Locate the cell with the specified text and output its [X, Y] center coordinate. 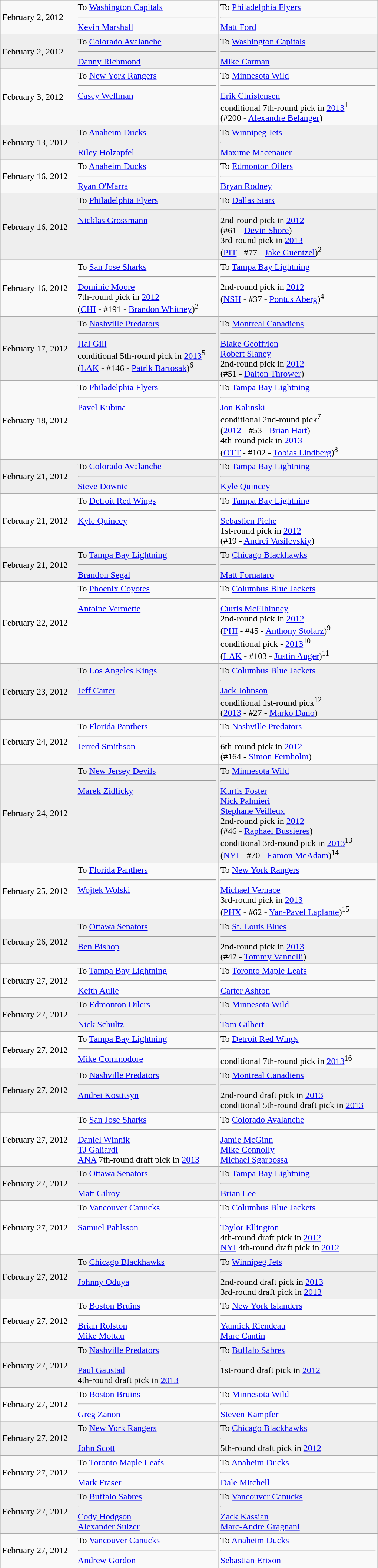
To New York IslandersYannick RiendeauMarc Cantin [298, 1321]
To Ottawa SenatorsBen Bishop [147, 941]
To Winnipeg Jets2nd-round draft pick in 20133rd-round draft pick in 2013 [298, 1277]
To Philadelphia FlyersPavel Kubina [147, 420]
To Tampa Bay LightningMike Commodore [147, 1050]
February 13, 2012 [38, 142]
To Anaheim DucksRyan O'Marra [147, 176]
To Montreal CanadiensBlake GeoffrionRobert Slaney2nd-round pick in 2012(#51 - Dalton Thrower) [298, 348]
To Vancouver CanucksZack KassianMarc-Andre Gragnani [298, 1511]
To Buffalo SabresCody HodgsonAlexander Sulzer [147, 1511]
February 23, 2012 [38, 692]
To Minnesota WildErik Christensenconditional 7th-round pick in 20131(#200 - Alexandre Belanger) [298, 97]
To Colorado AvalancheJamie McGinnMike ConnollyMichael Sgarbossa [298, 1140]
To Phoenix CoyotesAntoine Vermette [147, 623]
To Los Angeles KingsJeff Carter [147, 692]
February 25, 2012 [38, 891]
To Vancouver CanucksSamuel Pahlsson [147, 1228]
To Toronto Maple LeafsMark Fraser [147, 1472]
To San Jose SharksDominic Moore7th-round pick in 2012(CHI - #191 - Brandon Whitney)3 [147, 288]
To Columbus Blue JacketsCurtis McElhinney2nd-round pick in 2012(PHI - #45 - Anthony Stolarz)9conditional pick - 201310(LAK - #103 - Justin Auger)11 [298, 623]
To Chicago Blackhawks5th-round draft pick in 2012 [298, 1438]
To Minnesota WildTom Gilbert [298, 1015]
To Philadelphia FlyersMatt Ford [298, 17]
To Ottawa SenatorsMatt Gilroy [147, 1184]
To Chicago BlackhawksMatt Fornataro [298, 565]
To Anaheim DucksSebastian Erixon [298, 1551]
To Nashville Predators6th-round pick in 2012(#164 - Simon Fernholm) [298, 742]
To Anaheim DucksRiley Holzapfel [147, 142]
To San Jose SharksDaniel WinnikTJ GaliardiANA 7th-round draft pick in 2013 [147, 1140]
To Columbus Blue JacketsTaylor Ellington4th-round draft pick in 2012NYI 4th-round draft pick in 2012 [298, 1228]
To New York RangersCasey Wellman [147, 97]
To Tampa Bay Lightning2nd-round pick in 2012(NSH - #37 - Pontus Aberg)4 [298, 288]
February 18, 2012 [38, 420]
To Tampa Bay LightningBrian Lee [298, 1184]
To Washington CapitalsMike Carman [298, 52]
To Montreal Canadiens2nd-round draft pick in 2013conditional 5th-round draft pick in 2013 [298, 1090]
To Tampa Bay LightningKyle Quincey [298, 477]
To New Jersey DevilsMarek Zidlicky [147, 813]
To Detroit Red Wingsconditional 7th-round pick in 201316 [298, 1050]
To New York RangersJohn Scott [147, 1438]
February 26, 2012 [38, 941]
To Nashville PredatorsAndrei Kostitsyn [147, 1090]
To Philadelphia FlyersNicklas Grossmann [147, 227]
To Winnipeg JetsMaxime Macenauer [298, 142]
To Florida PanthersWojtek Wolski [147, 891]
To Boston BruinsGreg Zanon [147, 1404]
To Detroit Red WingsKyle Quincey [147, 521]
To Vancouver CanucksAndrew Gordon [147, 1551]
To Chicago BlackhawksJohnny Oduya [147, 1277]
To Colorado AvalancheDanny Richmond [147, 52]
To Columbus Blue JacketsJack Johnsonconditional 1st-round pick12(2013 - #27 - Marko Dano) [298, 692]
To Tampa Bay LightningBrandon Segal [147, 565]
To Anaheim DucksDale Mitchell [298, 1472]
February 3, 2012 [38, 97]
February 17, 2012 [38, 348]
To New York RangersMichael Vernace3rd-round pick in 2013(PHX - #62 - Yan-Pavel Laplante)15 [298, 891]
To Dallas Stars2nd-round pick in 2012(#61 - Devin Shore)3rd-round pick in 2013(PIT - #77 - Jake Guentzel)2 [298, 227]
To Toronto Maple LeafsCarter Ashton [298, 981]
To Nashville PredatorsPaul Gaustad4th-round draft pick in 2013 [147, 1365]
To Florida PanthersJerred Smithson [147, 742]
To Colorado AvalancheSteve Downie [147, 477]
February 22, 2012 [38, 623]
To Washington CapitalsKevin Marshall [147, 17]
To Tampa Bay LightningKeith Aulie [147, 981]
To Tampa Bay LightningSebastien Piche1st-round pick in 2012(#19 - Andrei Vasilevskiy) [298, 521]
To Buffalo Sabres1st-round draft pick in 2012 [298, 1365]
To Edmonton OilersNick Schultz [147, 1015]
To Nashville PredatorsHal Gillconditional 5th-round pick in 20135(LAK - #146 - Patrik Bartosak)6 [147, 348]
To Minnesota WildSteven Kampfer [298, 1404]
To Tampa Bay LightningJon Kalinskiconditional 2nd-round pick7(2012 - #53 - Brian Hart)4th-round pick in 2013(OTT - #102 - Tobias Lindberg)8 [298, 420]
To Edmonton OilersBryan Rodney [298, 176]
To Boston BruinsBrian RolstonMike Mottau [147, 1321]
To St. Louis Blues2nd-round pick in 2013(#47 - Tommy Vannelli) [298, 941]
